Find where the given text appears and provide that cell's center as (X, Y) coordinate. 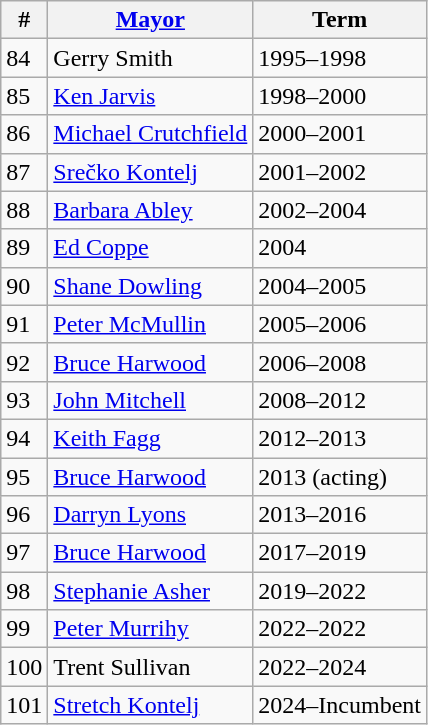
Ed Coppe (150, 248)
2013 (acting) (340, 477)
97 (24, 553)
94 (24, 438)
2000–2001 (340, 134)
2004 (340, 248)
101 (24, 705)
2004–2005 (340, 286)
92 (24, 362)
90 (24, 286)
98 (24, 591)
2002–2004 (340, 210)
Mayor (150, 20)
Gerry Smith (150, 58)
87 (24, 172)
Shane Dowling (150, 286)
91 (24, 324)
Darryn Lyons (150, 515)
Ken Jarvis (150, 96)
Term (340, 20)
95 (24, 477)
1998–2000 (340, 96)
Trent Sullivan (150, 667)
Stretch Kontelj (150, 705)
John Mitchell (150, 400)
Barbara Abley (150, 210)
99 (24, 629)
2019–2022 (340, 591)
85 (24, 96)
2022–2022 (340, 629)
Peter Murrihy (150, 629)
2013–2016 (340, 515)
96 (24, 515)
2012–2013 (340, 438)
2005–2006 (340, 324)
88 (24, 210)
Michael Crutchfield (150, 134)
# (24, 20)
2022–2024 (340, 667)
Stephanie Asher (150, 591)
2024–Incumbent (340, 705)
2008–2012 (340, 400)
Keith Fagg (150, 438)
84 (24, 58)
Srečko Kontelj (150, 172)
93 (24, 400)
89 (24, 248)
2017–2019 (340, 553)
2001–2002 (340, 172)
Peter McMullin (150, 324)
100 (24, 667)
2006–2008 (340, 362)
1995–1998 (340, 58)
86 (24, 134)
